Search for the cell housing the specified text and yield its [X, Y] center coordinate. 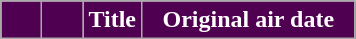
Title [112, 20]
Original air date [248, 20]
